Provide the [x, y] coordinate of the cell's center where the given text is located.  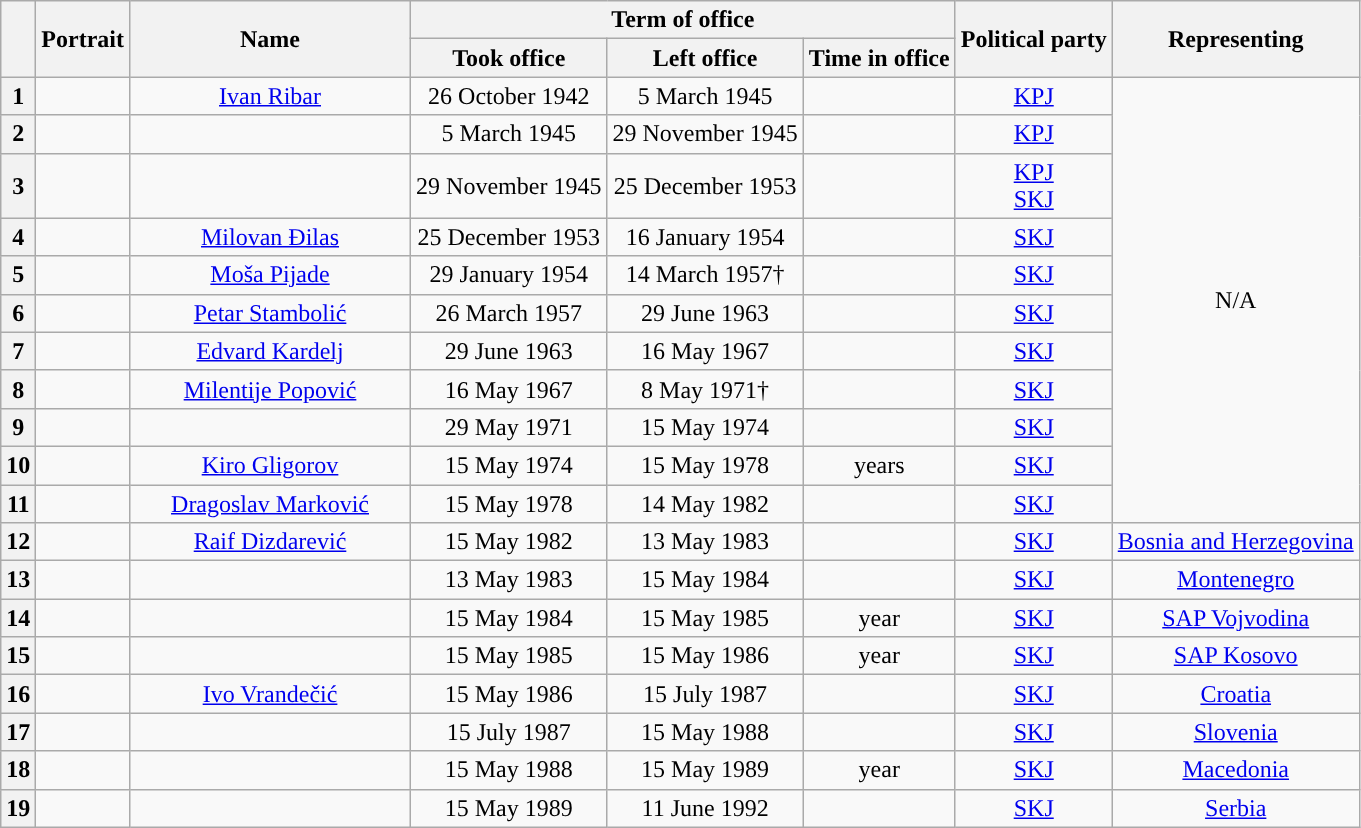
Name [270, 39]
Left office [705, 58]
19 [18, 808]
Macedonia [1236, 770]
4 [18, 237]
6 [18, 313]
26 March 1957 [509, 313]
8 May 1971† [705, 389]
5 [18, 275]
Raif Dizdarević [270, 542]
Montenegro [1236, 580]
18 [18, 770]
Kiro Gligorov [270, 465]
Slovenia [1236, 732]
14 March 1957† [705, 275]
Edvard Kardelj [270, 351]
3 [18, 186]
1 [18, 96]
Serbia [1236, 808]
15 [18, 656]
Ivo Vrandečić [270, 694]
SAP Vojvodina [1236, 618]
15 May 1982 [509, 542]
12 [18, 542]
7 [18, 351]
16 January 1954 [705, 237]
10 [18, 465]
Portrait [83, 39]
Time in office [879, 58]
years [879, 465]
29 May 1971 [509, 427]
Ivan Ribar [270, 96]
2 [18, 134]
SAP Kosovo [1236, 656]
Bosnia and Herzegovina [1236, 542]
KPJSKJ [1034, 186]
11 June 1992 [705, 808]
14 May 1982 [705, 503]
11 [18, 503]
14 [18, 618]
Milentije Popović [270, 389]
Dragoslav Marković [270, 503]
Political party [1034, 39]
Croatia [1236, 694]
Milovan Đilas [270, 237]
Petar Stambolić [270, 313]
16 [18, 694]
8 [18, 389]
Took office [509, 58]
17 [18, 732]
N/A [1236, 300]
26 October 1942 [509, 96]
Representing [1236, 39]
Term of office [684, 20]
Moša Pijade [270, 275]
29 January 1954 [509, 275]
13 [18, 580]
9 [18, 427]
